For the text-containing cell, return its midpoint in [x, y] coordinate format. 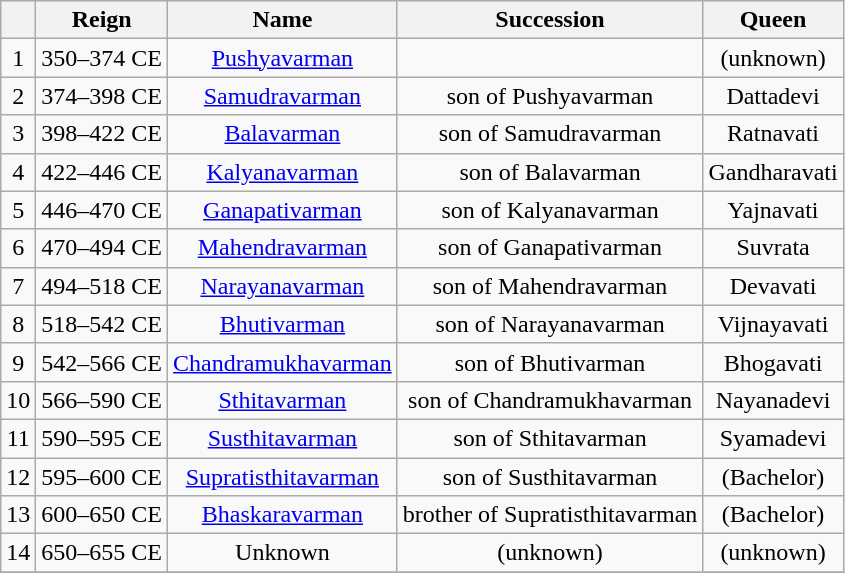
son of Chandramukhavarman [550, 400]
Ganapativarman [283, 210]
son of Ganapativarman [550, 248]
Reign [102, 20]
422–446 CE [102, 172]
Mahendravarman [283, 248]
son of Balavarman [550, 172]
Name [283, 20]
542–566 CE [102, 362]
Yajnavati [773, 210]
650–655 CE [102, 553]
Samudravarman [283, 96]
Syamadevi [773, 438]
10 [18, 400]
Succession [550, 20]
Bhutivarman [283, 324]
566–590 CE [102, 400]
Dattadevi [773, 96]
Gandharavati [773, 172]
Bhogavati [773, 362]
12 [18, 477]
Bhaskaravarman [283, 515]
son of Bhutivarman [550, 362]
3 [18, 134]
Narayanavarman [283, 286]
son of Mahendravarman [550, 286]
son of Kalyanavarman [550, 210]
9 [18, 362]
son of Narayanavarman [550, 324]
Balavarman [283, 134]
5 [18, 210]
374–398 CE [102, 96]
518–542 CE [102, 324]
Susthitavarman [283, 438]
2 [18, 96]
6 [18, 248]
595–600 CE [102, 477]
350–374 CE [102, 58]
470–494 CE [102, 248]
son of Susthitavarman [550, 477]
398–422 CE [102, 134]
446–470 CE [102, 210]
Queen [773, 20]
Ratnavati [773, 134]
Chandramukhavarman [283, 362]
Devavati [773, 286]
590–595 CE [102, 438]
son of Sthitavarman [550, 438]
Unknown [283, 553]
8 [18, 324]
13 [18, 515]
brother of Supratisthitavarman [550, 515]
Sthitavarman [283, 400]
1 [18, 58]
494–518 CE [102, 286]
Supratisthitavarman [283, 477]
Nayanadevi [773, 400]
600–650 CE [102, 515]
Vijnayavati [773, 324]
11 [18, 438]
7 [18, 286]
14 [18, 553]
Kalyanavarman [283, 172]
Suvrata [773, 248]
son of Samudravarman [550, 134]
son of Pushyavarman [550, 96]
4 [18, 172]
Pushyavarman [283, 58]
